Determine the [X, Y] coordinate at the center of the cell enclosing the given text.  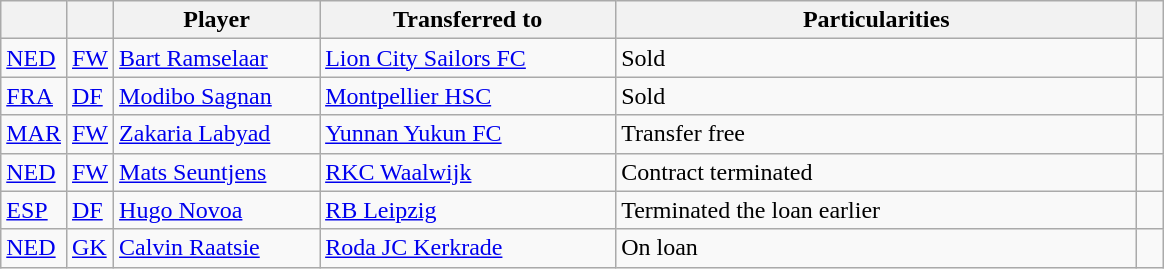
Bart Ramselaar [217, 58]
Roda JC Kerkrade [468, 248]
Hugo Novoa [217, 210]
Calvin Raatsie [217, 248]
Terminated the loan earlier [876, 210]
Transferred to [468, 20]
Mats Seuntjens [217, 172]
MAR [34, 134]
Player [217, 20]
Transfer free [876, 134]
Montpellier HSC [468, 96]
Yunnan Yukun FC [468, 134]
FRA [34, 96]
GK [90, 248]
ESP [34, 210]
Lion City Sailors FC [468, 58]
On loan [876, 248]
RB Leipzig [468, 210]
Particularities [876, 20]
Modibo Sagnan [217, 96]
Contract terminated [876, 172]
Zakaria Labyad [217, 134]
RKC Waalwijk [468, 172]
